Output the (x, y) coordinate of the center of the cell containing the given text.  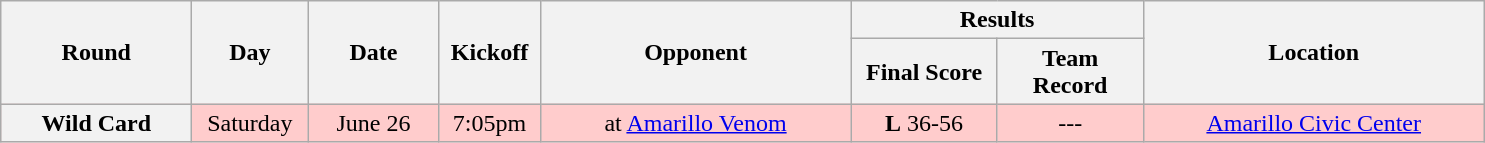
7:05pm (490, 123)
L 36-56 (924, 123)
Final Score (924, 72)
Location (1314, 52)
Results (997, 20)
Date (374, 52)
June 26 (374, 123)
Saturday (250, 123)
at Amarillo Venom (696, 123)
Wild Card (96, 123)
Team Record (1070, 72)
Kickoff (490, 52)
Amarillo Civic Center (1314, 123)
Round (96, 52)
--- (1070, 123)
Opponent (696, 52)
Day (250, 52)
